Pinpoint the cell where the given text exists, returning its [x, y] midpoint coordinate. 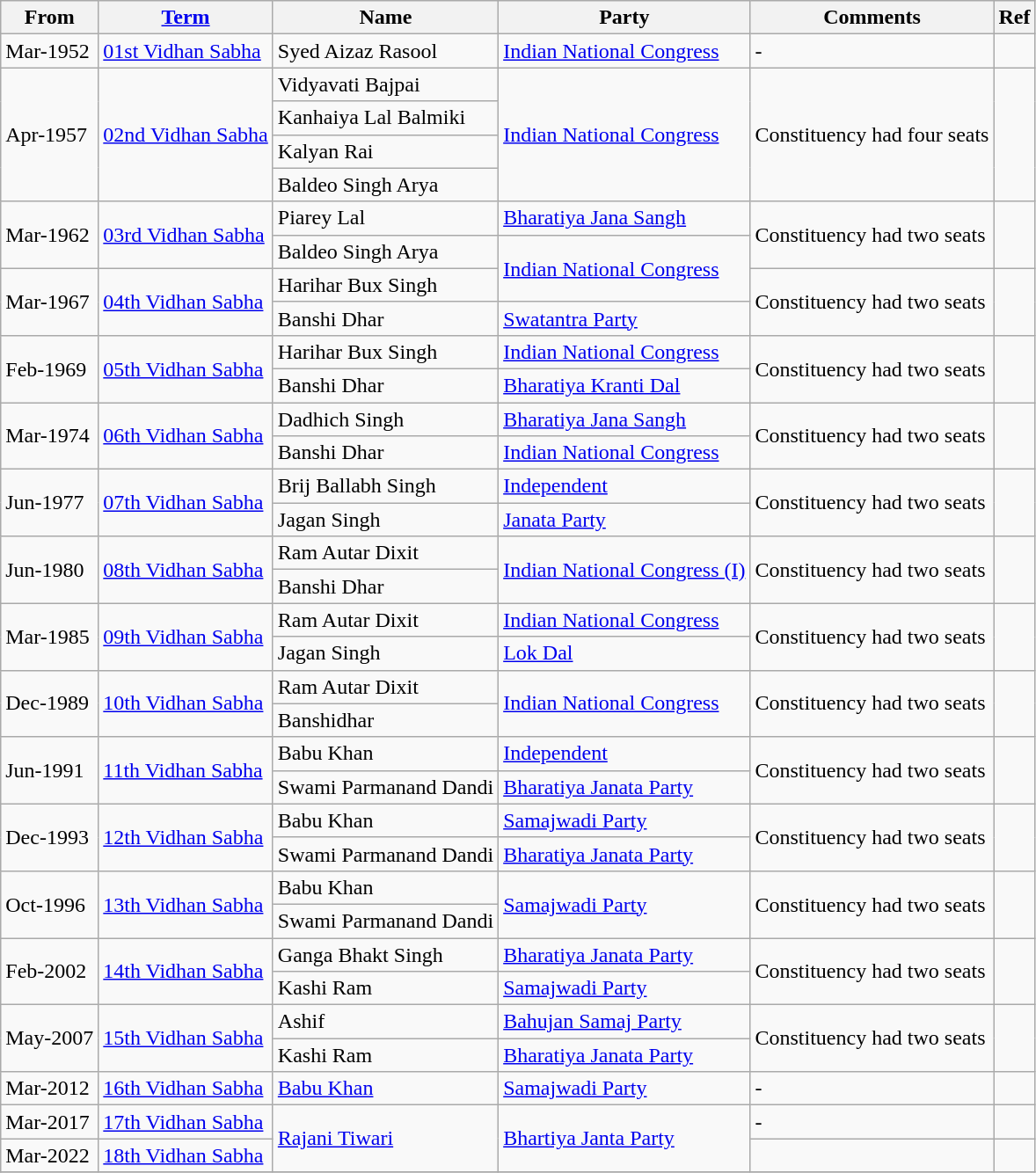
01st Vidhan Sabha [186, 51]
Kalyan Rai [385, 151]
Name [385, 18]
Ref [1015, 18]
08th Vidhan Sabha [186, 570]
Jun-1977 [49, 503]
Term [186, 18]
04th Vidhan Sabha [186, 302]
03rd Vidhan Sabha [186, 235]
Mar-1985 [49, 637]
Mar-2017 [49, 1122]
Jun-1980 [49, 570]
Janata Party [624, 520]
06th Vidhan Sabha [186, 436]
02nd Vidhan Sabha [186, 135]
Party [624, 18]
Banshidhar [385, 720]
13th Vidhan Sabha [186, 904]
From [49, 18]
Brij Ballabh Singh [385, 486]
18th Vidhan Sabha [186, 1155]
09th Vidhan Sabha [186, 637]
07th Vidhan Sabha [186, 503]
11th Vidhan Sabha [186, 770]
12th Vidhan Sabha [186, 837]
Piarey Lal [385, 218]
Indian National Congress (I) [624, 570]
Swatantra Party [624, 318]
Feb-1969 [49, 368]
Dadhich Singh [385, 419]
05th Vidhan Sabha [186, 368]
Dec-1989 [49, 703]
Ashif [385, 1022]
Kanhaiya Lal Balmiki [385, 118]
May-2007 [49, 1038]
Ganga Bhakt Singh [385, 954]
Mar-1962 [49, 235]
Bahujan Samaj Party [624, 1022]
Bharatiya Kranti Dal [624, 385]
Mar-2022 [49, 1155]
Lok Dal [624, 653]
Comments [872, 18]
Mar-1974 [49, 436]
Vidyavati Bajpai [385, 84]
Dec-1993 [49, 837]
Oct-1996 [49, 904]
Feb-2002 [49, 971]
Mar-1967 [49, 302]
Constituency had four seats [872, 135]
Mar-2012 [49, 1089]
Bhartiya Janta Party [624, 1139]
Syed Aizaz Rasool [385, 51]
Apr-1957 [49, 135]
10th Vidhan Sabha [186, 703]
Rajani Tiwari [385, 1139]
17th Vidhan Sabha [186, 1122]
Mar-1952 [49, 51]
15th Vidhan Sabha [186, 1038]
Jun-1991 [49, 770]
16th Vidhan Sabha [186, 1089]
14th Vidhan Sabha [186, 971]
